Find where the given text appears and provide that cell's center as (X, Y) coordinate. 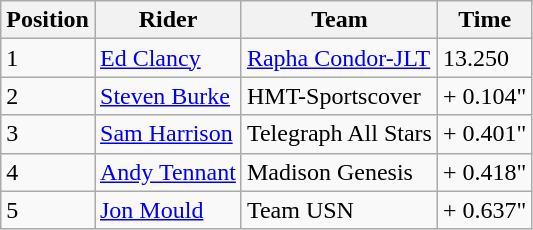
+ 0.104" (484, 96)
2 (48, 96)
3 (48, 134)
1 (48, 58)
Sam Harrison (168, 134)
13.250 (484, 58)
Steven Burke (168, 96)
Jon Mould (168, 210)
Rider (168, 20)
Andy Tennant (168, 172)
Position (48, 20)
HMT-Sportscover (339, 96)
+ 0.401" (484, 134)
+ 0.418" (484, 172)
Madison Genesis (339, 172)
Ed Clancy (168, 58)
+ 0.637" (484, 210)
5 (48, 210)
Rapha Condor-JLT (339, 58)
Team (339, 20)
4 (48, 172)
Team USN (339, 210)
Time (484, 20)
Telegraph All Stars (339, 134)
